Capture the cell that displays the provided text and extract its [X, Y] central coordinate. 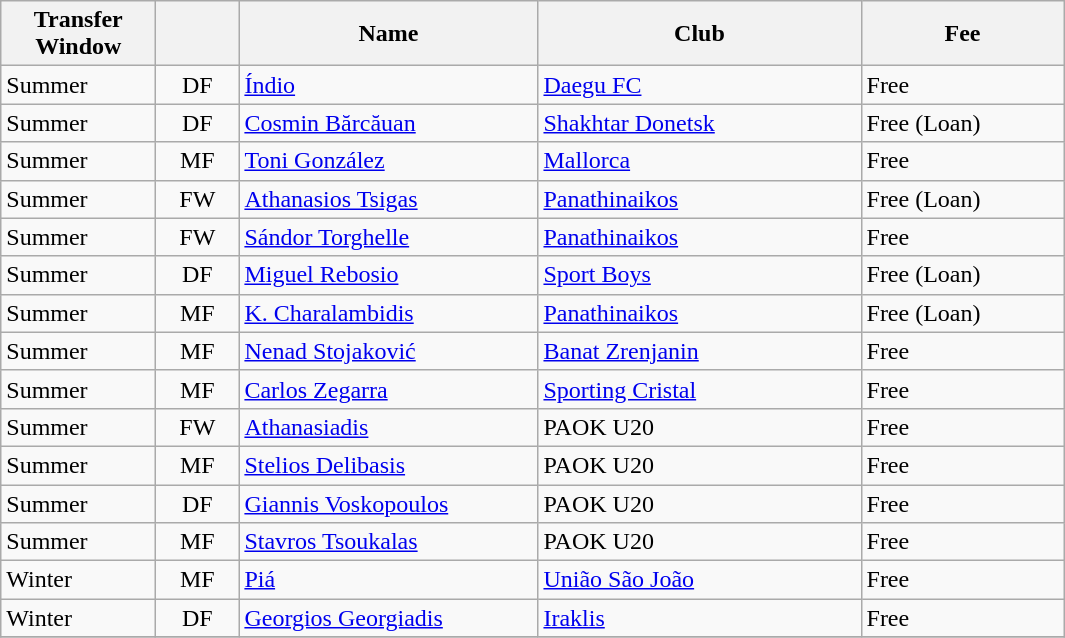
Sándor Torghelle [388, 237]
Transfer Window [78, 34]
Carlos Zegarra [388, 389]
Giannis Voskopoulos [388, 503]
Fee [962, 34]
Shakhtar Donetsk [700, 123]
Club [700, 34]
Toni González [388, 161]
K. Charalambidis [388, 313]
Stelios Delibasis [388, 465]
Piá [388, 580]
Banat Zrenjanin [700, 351]
Mallorca [700, 161]
Georgios Georgiadis [388, 618]
Name [388, 34]
Sporting Cristal [700, 389]
Iraklis [700, 618]
Cosmin Bărcăuan [388, 123]
Daegu FC [700, 85]
União São João [700, 580]
Stavros Tsoukalas [388, 542]
Athanasios Tsigas [388, 199]
Miguel Rebosio [388, 275]
Índio [388, 85]
Nenad Stojaković [388, 351]
Athanasiadis [388, 427]
Sport Boys [700, 275]
